Scan for the cell matching the given text and deliver its (X, Y) coordinate at center. 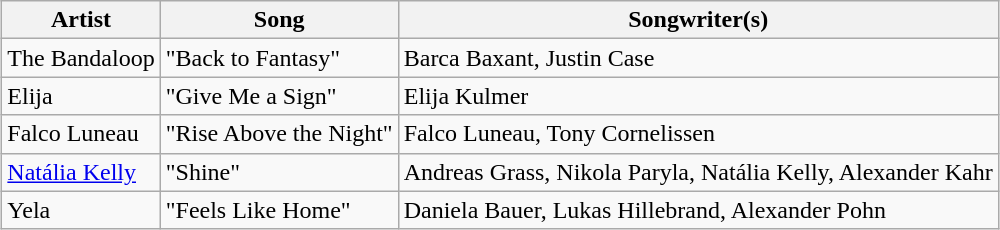
Andreas Grass, Nikola Paryla, Natália Kelly, Alexander Kahr (698, 172)
Barca Baxant, Justin Case (698, 58)
Falco Luneau, Tony Cornelissen (698, 134)
"Back to Fantasy" (279, 58)
Elija (81, 96)
Yela (81, 210)
Elija Kulmer (698, 96)
"Shine" (279, 172)
Artist (81, 20)
Song (279, 20)
"Give Me a Sign" (279, 96)
"Rise Above the Night" (279, 134)
Falco Luneau (81, 134)
Songwriter(s) (698, 20)
Natália Kelly (81, 172)
"Feels Like Home" (279, 210)
Daniela Bauer, Lukas Hillebrand, Alexander Pohn (698, 210)
The Bandaloop (81, 58)
